Return the [x, y] coordinate for the center point of the cell that contains the specified text.  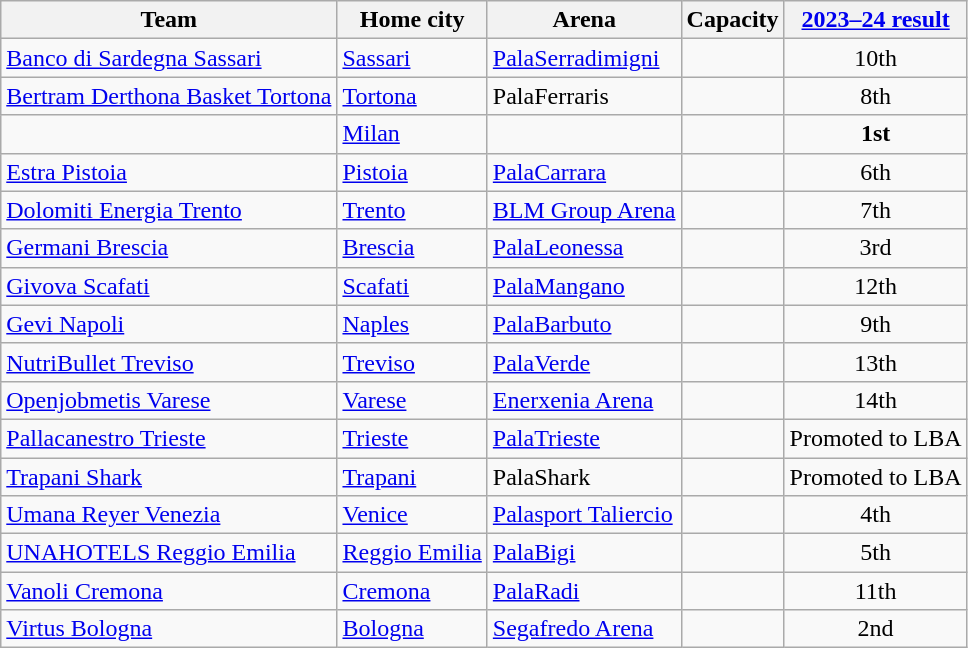
8th [876, 96]
Enerxenia Arena [584, 400]
Brescia [412, 248]
10th [876, 58]
PalaTrieste [584, 438]
PalaMangano [584, 286]
7th [876, 210]
Trento [412, 210]
3rd [876, 248]
Team [169, 20]
PalaLeonessa [584, 248]
Milan [412, 134]
Openjobmetis Varese [169, 400]
4th [876, 515]
Pistoia [412, 172]
2nd [876, 629]
6th [876, 172]
PalaShark [584, 477]
PalaRadi [584, 591]
Tortona [412, 96]
1st [876, 134]
PalaBarbuto [584, 324]
Trapani [412, 477]
Palasport Taliercio [584, 515]
UNAHOTELS Reggio Emilia [169, 553]
Venice [412, 515]
Trapani Shark [169, 477]
12th [876, 286]
Naples [412, 324]
Bologna [412, 629]
Trieste [412, 438]
Bertram Derthona Basket Tortona [169, 96]
Treviso [412, 362]
PalaVerde [584, 362]
PalaFerraris [584, 96]
2023–24 result [876, 20]
Home city [412, 20]
13th [876, 362]
Pallacanestro Trieste [169, 438]
Capacity [732, 20]
Banco di Sardegna Sassari [169, 58]
Vanoli Cremona [169, 591]
Germani Brescia [169, 248]
Segafredo Arena [584, 629]
11th [876, 591]
14th [876, 400]
Varese [412, 400]
PalaCarrara [584, 172]
9th [876, 324]
Sassari [412, 58]
Virtus Bologna [169, 629]
5th [876, 553]
Givova Scafati [169, 286]
Cremona [412, 591]
PalaBigi [584, 553]
PalaSerradimigni [584, 58]
Scafati [412, 286]
Estra Pistoia [169, 172]
Arena [584, 20]
NutriBullet Treviso [169, 362]
Umana Reyer Venezia [169, 515]
Dolomiti Energia Trento [169, 210]
Reggio Emilia [412, 553]
Gevi Napoli [169, 324]
BLM Group Arena [584, 210]
